From the cell containing the given text, extract its center point as [X, Y] coordinate. 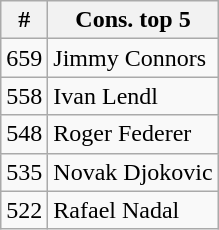
Novak Djokovic [133, 172]
659 [24, 58]
522 [24, 210]
Roger Federer [133, 134]
Rafael Nadal [133, 210]
Cons. top 5 [133, 20]
535 [24, 172]
Ivan Lendl [133, 96]
558 [24, 96]
# [24, 20]
548 [24, 134]
Jimmy Connors [133, 58]
